Detect which cell encompasses the target text, then output its (X, Y) center coordinate. 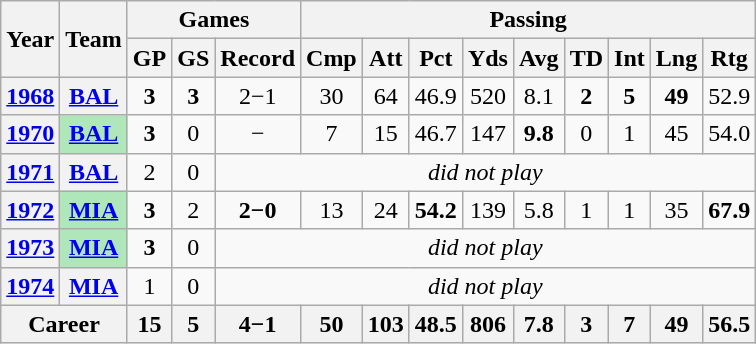
Games (214, 20)
67.9 (730, 210)
Rtg (730, 58)
48.5 (436, 324)
24 (386, 210)
− (258, 134)
139 (488, 210)
Pct (436, 58)
4−1 (258, 324)
Year (30, 39)
Avg (538, 58)
Record (258, 58)
7.8 (538, 324)
Int (630, 58)
Career (64, 324)
56.5 (730, 324)
50 (332, 324)
Att (386, 58)
1970 (30, 134)
52.9 (730, 96)
GP (149, 58)
46.9 (436, 96)
46.7 (436, 134)
2−1 (258, 96)
Yds (488, 58)
35 (676, 210)
Lng (676, 58)
1974 (30, 286)
103 (386, 324)
30 (332, 96)
9.8 (538, 134)
Team (94, 39)
64 (386, 96)
5.8 (538, 210)
Cmp (332, 58)
147 (488, 134)
1971 (30, 172)
520 (488, 96)
GS (194, 58)
54.2 (436, 210)
806 (488, 324)
1973 (30, 248)
1972 (30, 210)
1968 (30, 96)
13 (332, 210)
8.1 (538, 96)
TD (586, 58)
2−0 (258, 210)
Passing (528, 20)
45 (676, 134)
54.0 (730, 134)
